Provide the [x, y] coordinate of the cell's center where the given text is located.  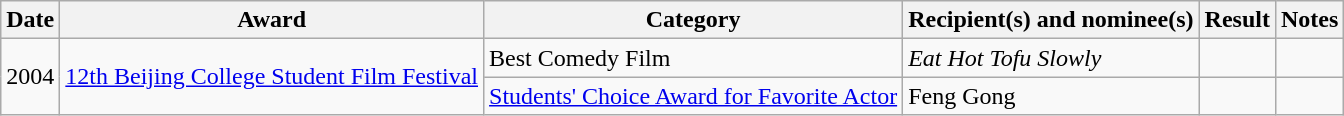
Result [1237, 20]
Notes [1309, 20]
Eat Hot Tofu Slowly [1051, 58]
Category [694, 20]
12th Beijing College Student Film Festival [272, 77]
Date [30, 20]
Feng Gong [1051, 96]
2004 [30, 77]
Recipient(s) and nominee(s) [1051, 20]
Award [272, 20]
Students' Choice Award for Favorite Actor [694, 96]
Best Comedy Film [694, 58]
